Capture the cell that displays the provided text and extract its [x, y] central coordinate. 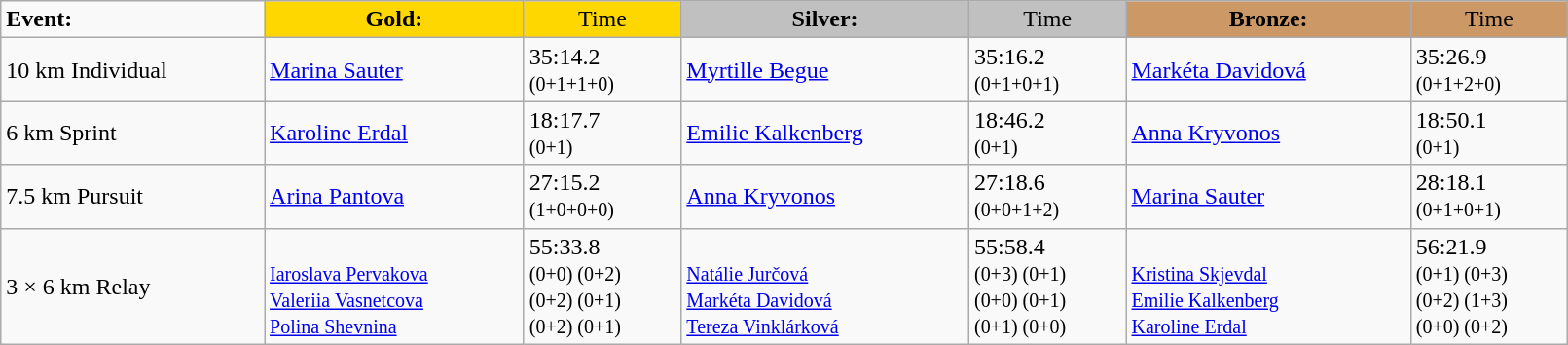
56:21.9(0+1) (0+3)(0+2) (1+3)(0+0) (0+2) [1489, 287]
Gold: [395, 19]
3 × 6 km Relay [132, 287]
7.5 km Pursuit [132, 197]
18:46.2(0+1) [1047, 133]
Myrtille Begue [825, 70]
Markéta Davidová [1268, 70]
28:18.1(0+1+0+1) [1489, 197]
Arina Pantova [395, 197]
Natálie JurčováMarkéta DavidováTereza Vinklárková [825, 287]
27:15.2(1+0+0+0) [602, 197]
35:16.2(0+1+0+1) [1047, 70]
Bronze: [1268, 19]
35:26.9(0+1+2+0) [1489, 70]
Event: [132, 19]
6 km Sprint [132, 133]
18:50.1(0+1) [1489, 133]
10 km Individual [132, 70]
Kristina SkjevdalEmilie KalkenbergKaroline Erdal [1268, 287]
55:58.4(0+3) (0+1)(0+0) (0+1)(0+1) (0+0) [1047, 287]
Emilie Kalkenberg [825, 133]
18:17.7(0+1) [602, 133]
Silver: [825, 19]
27:18.6(0+0+1+2) [1047, 197]
55:33.8(0+0) (0+2)(0+2) (0+1)(0+2) (0+1) [602, 287]
Iaroslava PervakovaValeriia VasnetcovaPolina Shevnina [395, 287]
Karoline Erdal [395, 133]
35:14.2(0+1+1+0) [602, 70]
